Return [X, Y] of the center of cell containing provided text 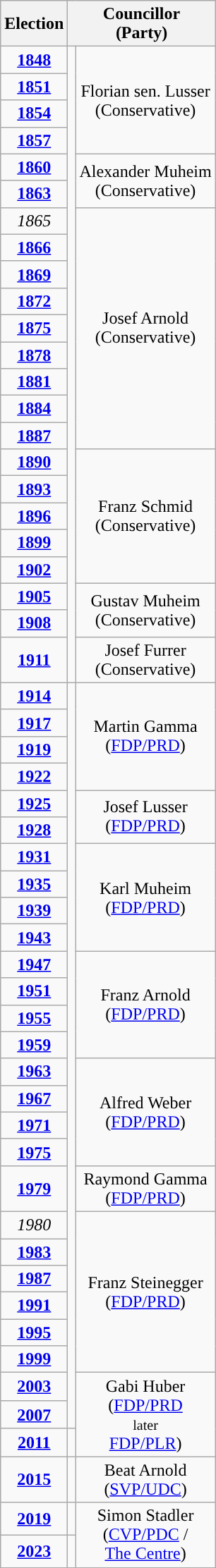
Josef Arnold(Conservative) [145, 329]
1887 [34, 436]
Alfred Weber(FDP/PRD) [145, 1112]
Beat Arnold(SVP/UDC) [145, 1479]
1928 [34, 831]
Simon Stadler(CVP/PDC /The Centre) [145, 1535]
1959 [34, 1045]
1935 [34, 884]
Election [34, 24]
1931 [34, 857]
1925 [34, 803]
1919 [34, 749]
1860 [34, 167]
1955 [34, 1018]
1999 [34, 1359]
1848 [34, 60]
1983 [34, 1251]
1878 [34, 355]
1980 [34, 1225]
Franz Steinegger(FDP/PRD) [145, 1292]
1872 [34, 301]
Councillor(Party) [141, 24]
1905 [34, 596]
2023 [34, 1551]
Franz Arnold(FDP/PRD) [145, 1005]
1890 [34, 463]
1967 [34, 1098]
Alexander Muheim(Conservative) [145, 180]
1863 [34, 194]
1963 [34, 1072]
1975 [34, 1152]
1914 [34, 696]
1851 [34, 87]
1991 [34, 1306]
1971 [34, 1125]
1875 [34, 328]
1893 [34, 489]
1866 [34, 247]
1881 [34, 382]
2015 [34, 1479]
1884 [34, 409]
Raymond Gamma(FDP/PRD) [145, 1189]
1869 [34, 274]
1865 [34, 221]
1951 [34, 991]
Gabi Huber(FDP/PRDlaterFDP/PLR) [145, 1414]
2011 [34, 1443]
1902 [34, 570]
Josef Lusser(FDP/PRD) [145, 816]
1922 [34, 776]
1943 [34, 938]
Gustav Muheim(Conservative) [145, 610]
1947 [34, 964]
Franz Schmid(Conservative) [145, 516]
1899 [34, 543]
1908 [34, 623]
1995 [34, 1333]
1979 [34, 1189]
1896 [34, 516]
2019 [34, 1519]
1987 [34, 1279]
Josef Furrer(Conservative) [145, 660]
1939 [34, 911]
Martin Gamma(FDP/PRD) [145, 736]
1857 [34, 140]
1911 [34, 660]
Florian sen. Lusser(Conservative) [145, 100]
Karl Muheim(FDP/PRD) [145, 898]
1917 [34, 723]
2007 [34, 1414]
2003 [34, 1387]
1854 [34, 114]
